Provide the [X, Y] coordinate of the cell's center where the given text is located.  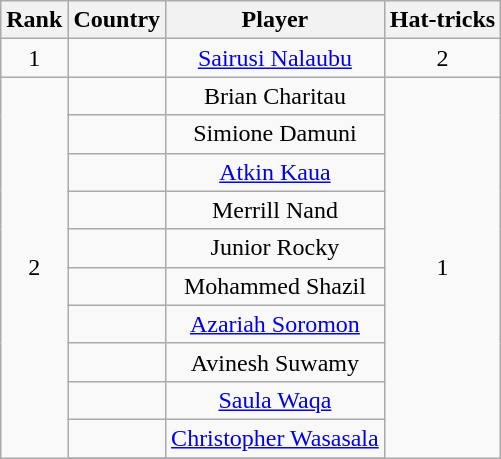
Rank [34, 20]
Atkin Kaua [276, 172]
Simione Damuni [276, 134]
Hat-tricks [442, 20]
Saula Waqa [276, 400]
Country [117, 20]
Merrill Nand [276, 210]
Brian Charitau [276, 96]
Mohammed Shazil [276, 286]
Player [276, 20]
Sairusi Nalaubu [276, 58]
Avinesh Suwamy [276, 362]
Azariah Soromon [276, 324]
Junior Rocky [276, 248]
Christopher Wasasala [276, 438]
